Find where the given text appears and provide that cell's center as [X, Y] coordinate. 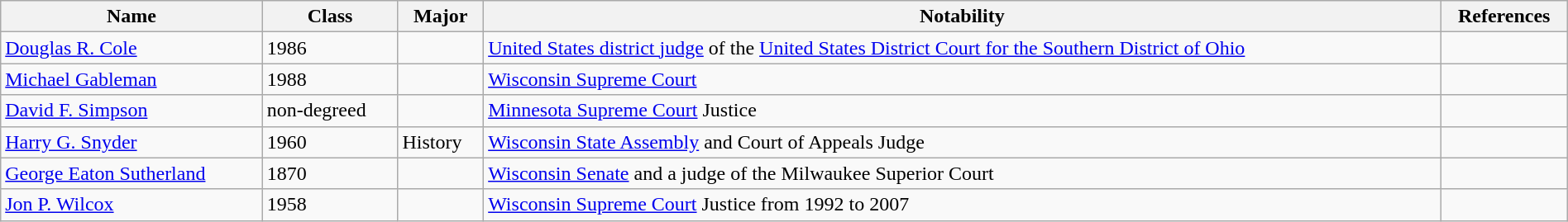
David F. Simpson [131, 111]
non-degreed [330, 111]
Name [131, 17]
Michael Gableman [131, 79]
Douglas R. Cole [131, 48]
1988 [330, 79]
Major [441, 17]
History [441, 142]
1958 [330, 205]
Wisconsin State Assembly and Court of Appeals Judge [963, 142]
Jon P. Wilcox [131, 205]
George Eaton Sutherland [131, 173]
Class [330, 17]
Harry G. Snyder [131, 142]
1870 [330, 173]
Wisconsin Supreme Court Justice from 1992 to 2007 [963, 205]
References [1503, 17]
Wisconsin Supreme Court [963, 79]
Wisconsin Senate and a judge of the Milwaukee Superior Court [963, 173]
1986 [330, 48]
United States district judge of the United States District Court for the Southern District of Ohio [963, 48]
Notability [963, 17]
Minnesota Supreme Court Justice [963, 111]
1960 [330, 142]
